From the cell containing the given text, extract its center point as [x, y] coordinate. 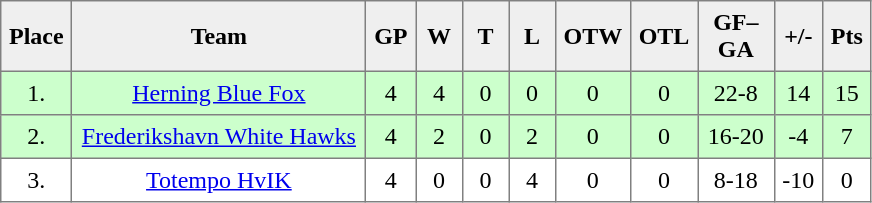
2. [36, 137]
+/- [798, 36]
Totempo HvIK [219, 180]
8-18 [736, 180]
L [532, 36]
Pts [847, 36]
Team [219, 36]
OTL [664, 36]
22-8 [736, 93]
-10 [798, 180]
Herning Blue Fox [219, 93]
OTW [592, 36]
14 [798, 93]
7 [847, 137]
15 [847, 93]
GF–GA [736, 36]
-4 [798, 137]
W [439, 36]
GP [391, 36]
Frederikshavn White Hawks [219, 137]
16-20 [736, 137]
1. [36, 93]
Place [36, 36]
3. [36, 180]
T [485, 36]
